Extract the [x, y] coordinate from the center of the cell holding the provided text.  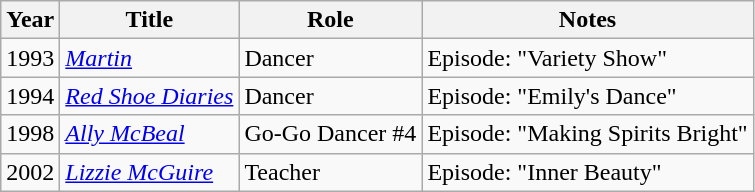
Episode: "Inner Beauty" [588, 172]
Year [30, 20]
Teacher [330, 172]
Episode: "Emily's Dance" [588, 96]
Role [330, 20]
Episode: "Variety Show" [588, 58]
1998 [30, 134]
1993 [30, 58]
Ally McBeal [150, 134]
1994 [30, 96]
Notes [588, 20]
Go-Go Dancer #4 [330, 134]
Martin [150, 58]
Episode: "Making Spirits Bright" [588, 134]
Lizzie McGuire [150, 172]
2002 [30, 172]
Title [150, 20]
Red Shoe Diaries [150, 96]
